Find where the given text appears and provide that cell's center as (X, Y) coordinate. 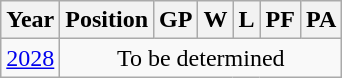
Position (107, 20)
W (216, 20)
PF (280, 20)
2028 (30, 58)
GP (176, 20)
L (246, 20)
PA (320, 20)
To be determined (201, 58)
Year (30, 20)
